Find where the given text appears and provide that cell's center as (x, y) coordinate. 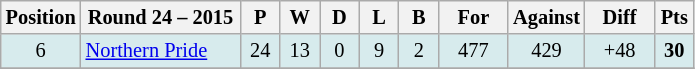
D (340, 17)
9 (379, 51)
L (379, 17)
Against (546, 17)
+48 (620, 51)
Round 24 – 2015 (161, 17)
429 (546, 51)
Northern Pride (161, 51)
13 (300, 51)
30 (674, 51)
24 (260, 51)
477 (474, 51)
0 (340, 51)
Pts (674, 17)
For (474, 17)
B (419, 17)
6 (41, 51)
2 (419, 51)
P (260, 17)
Diff (620, 17)
Position (41, 17)
W (300, 17)
